Return the [X, Y] coordinate for the center point of the cell that contains the specified text.  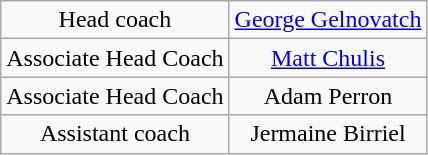
George Gelnovatch [328, 20]
Head coach [115, 20]
Jermaine Birriel [328, 134]
Matt Chulis [328, 58]
Adam Perron [328, 96]
Assistant coach [115, 134]
